Pinpoint the cell where the given text exists, returning its [X, Y] midpoint coordinate. 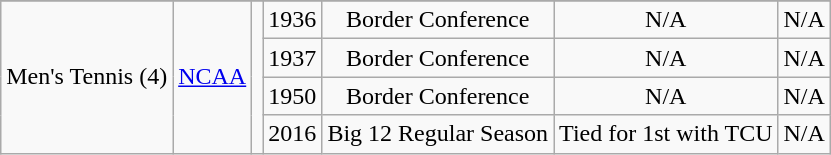
1950 [292, 96]
2016 [292, 134]
Men's Tennis (4) [87, 77]
NCAA [212, 77]
1937 [292, 58]
Tied for 1st with TCU [666, 134]
1936 [292, 20]
Big 12 Regular Season [438, 134]
